From the cell containing the given text, extract its center point as (X, Y) coordinate. 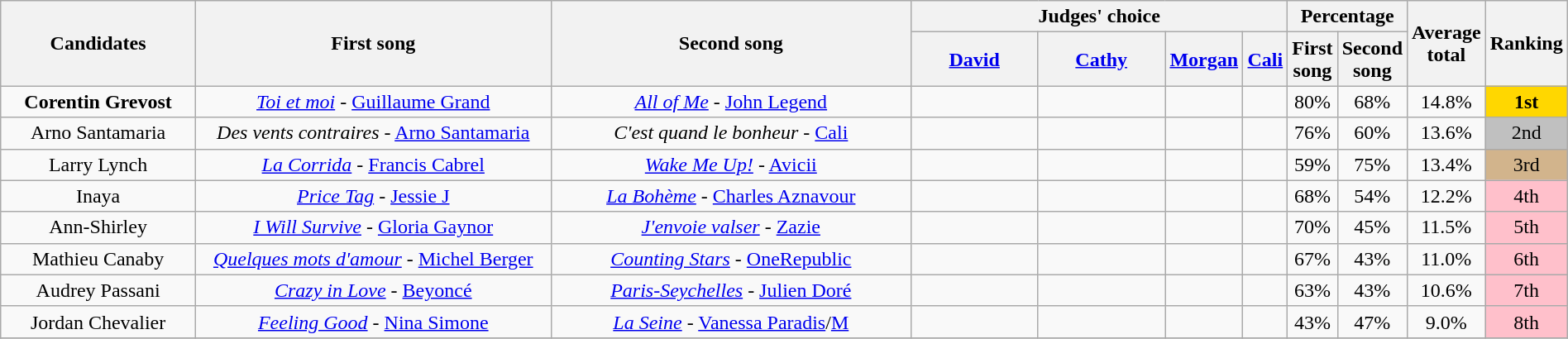
Cathy (1102, 60)
Cali (1265, 60)
Morgan (1204, 60)
Wake Me Up! - Avicii (731, 165)
11.0% (1447, 259)
59% (1312, 165)
La Corrida - Francis Cabrel (373, 165)
Ann-Shirley (98, 227)
47% (1372, 322)
Paris-Seychelles - Julien Doré (731, 290)
67% (1312, 259)
9.0% (1447, 322)
13.4% (1447, 165)
Counting Stars - OneRepublic (731, 259)
Jordan Chevalier (98, 322)
I Will Survive - Gloria Gaynor (373, 227)
60% (1372, 133)
12.2% (1447, 196)
11.5% (1447, 227)
76% (1312, 133)
Des vents contraires - Arno Santamaria (373, 133)
4th (1527, 196)
13.6% (1447, 133)
6th (1527, 259)
5th (1527, 227)
14.8% (1447, 102)
Mathieu Canaby (98, 259)
80% (1312, 102)
45% (1372, 227)
La Bohème - Charles Aznavour (731, 196)
70% (1312, 227)
54% (1372, 196)
Ranking (1527, 43)
Corentin Grevost (98, 102)
3rd (1527, 165)
Candidates (98, 43)
75% (1372, 165)
Feeling Good - Nina Simone (373, 322)
Judges' choice (1100, 17)
2nd (1527, 133)
Price Tag - Jessie J (373, 196)
7th (1527, 290)
Crazy in Love - Beyoncé (373, 290)
Inaya (98, 196)
10.6% (1447, 290)
All of Me - John Legend (731, 102)
8th (1527, 322)
Toi et moi - Guillaume Grand (373, 102)
La Seine - Vanessa Paradis/M (731, 322)
J'envoie valser - Zazie (731, 227)
Audrey Passani (98, 290)
Quelques mots d'amour - Michel Berger (373, 259)
63% (1312, 290)
1st (1527, 102)
Percentage (1348, 17)
Arno Santamaria (98, 133)
David (974, 60)
Average total (1447, 43)
C'est quand le bonheur - Cali (731, 133)
Larry Lynch (98, 165)
